Provide the [X, Y] coordinate of the cell's center where the given text is located.  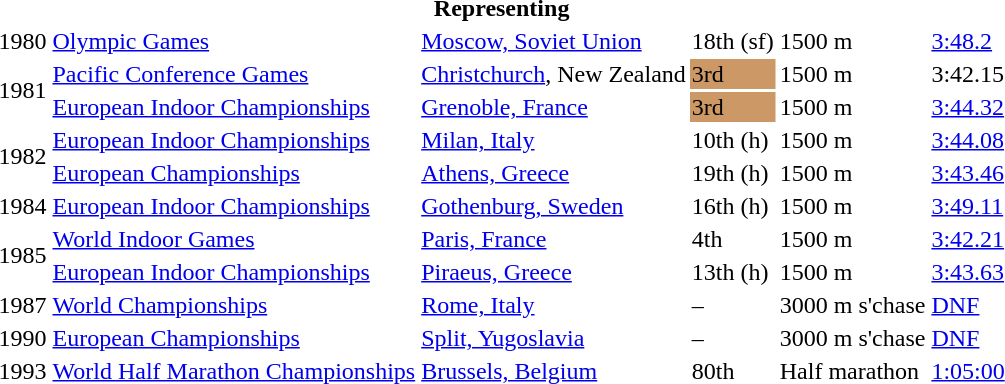
Athens, Greece [554, 173]
Grenoble, France [554, 107]
18th (sf) [732, 41]
Christchurch, New Zealand [554, 74]
13th (h) [732, 272]
World Indoor Games [234, 239]
4th [732, 239]
Gothenburg, Sweden [554, 206]
16th (h) [732, 206]
Split, Yugoslavia [554, 338]
Piraeus, Greece [554, 272]
Paris, France [554, 239]
Moscow, Soviet Union [554, 41]
World Championships [234, 305]
19th (h) [732, 173]
10th (h) [732, 140]
Pacific Conference Games [234, 74]
Rome, Italy [554, 305]
Milan, Italy [554, 140]
Olympic Games [234, 41]
